Search for the cell housing the specified text and yield its [X, Y] center coordinate. 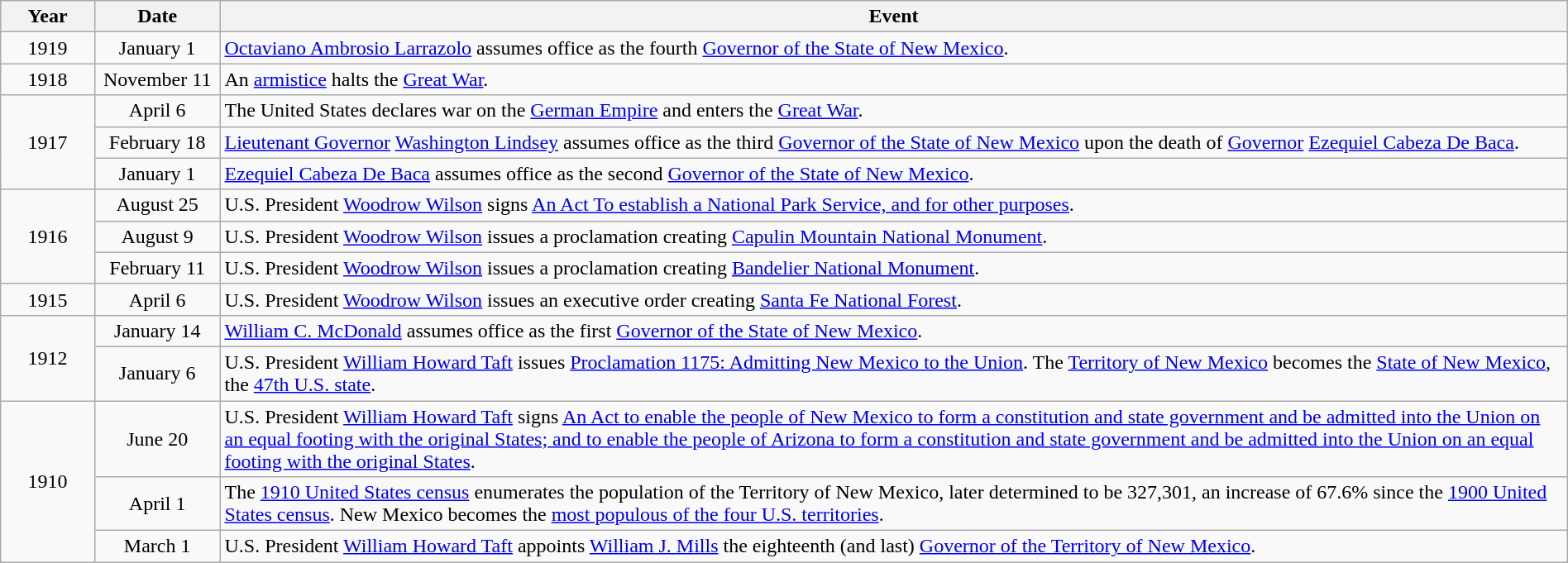
U.S. President Woodrow Wilson issues a proclamation creating Bandelier National Monument. [893, 268]
April 1 [157, 504]
William C. McDonald assumes office as the first Governor of the State of New Mexico. [893, 331]
Year [48, 17]
U.S. President Woodrow Wilson signs An Act To establish a National Park Service, and for other purposes. [893, 205]
March 1 [157, 546]
1910 [48, 481]
August 9 [157, 236]
Event [893, 17]
U.S. President William Howard Taft appoints William J. Mills the eighteenth (and last) Governor of the Territory of New Mexico. [893, 546]
1919 [48, 48]
January 14 [157, 331]
U.S. President Woodrow Wilson issues a proclamation creating Capulin Mountain National Monument. [893, 236]
February 18 [157, 142]
1917 [48, 142]
1912 [48, 357]
Octaviano Ambrosio Larrazolo assumes office as the fourth Governor of the State of New Mexico. [893, 48]
U.S. President Woodrow Wilson issues an executive order creating Santa Fe National Forest. [893, 299]
Date [157, 17]
June 20 [157, 438]
An armistice halts the Great War. [893, 79]
January 6 [157, 374]
Ezequiel Cabeza De Baca assumes office as the second Governor of the State of New Mexico. [893, 174]
November 11 [157, 79]
February 11 [157, 268]
1915 [48, 299]
1916 [48, 236]
The United States declares war on the German Empire and enters the Great War. [893, 111]
1918 [48, 79]
August 25 [157, 205]
